Return the [X, Y] coordinate for the center point of the cell that contains the specified text.  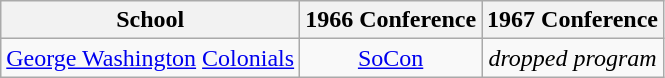
George Washington Colonials [150, 58]
1966 Conference [391, 20]
School [150, 20]
SoCon [391, 58]
1967 Conference [573, 20]
dropped program [573, 58]
